For the text-containing cell, return its midpoint in (X, Y) coordinate format. 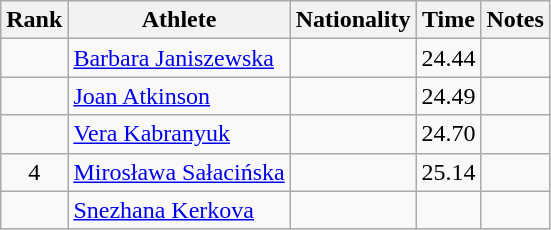
Time (448, 20)
Nationality (353, 20)
Mirosława Sałacińska (179, 172)
Rank (34, 20)
Barbara Janiszewska (179, 58)
Vera Kabranyuk (179, 134)
24.44 (448, 58)
4 (34, 172)
Notes (515, 20)
24.49 (448, 96)
Joan Atkinson (179, 96)
25.14 (448, 172)
Snezhana Kerkova (179, 210)
24.70 (448, 134)
Athlete (179, 20)
